Search for the cell housing the specified text and yield its (x, y) center coordinate. 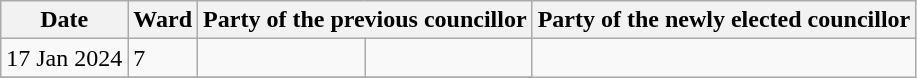
7 (163, 58)
Party of the previous councillor (366, 20)
17 Jan 2024 (64, 58)
Date (64, 20)
Party of the newly elected councillor (724, 20)
Ward (163, 20)
